Capture the cell that displays the provided text and extract its [X, Y] central coordinate. 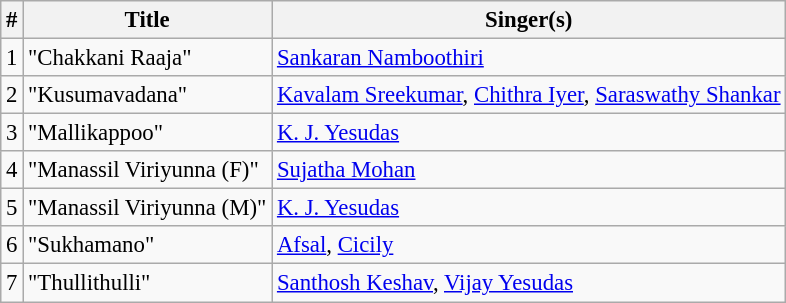
"Manassil Viriyunna (M)" [148, 208]
Singer(s) [529, 20]
"Chakkani Raaja" [148, 58]
5 [12, 208]
3 [12, 133]
Kavalam Sreekumar, Chithra Iyer, Saraswathy Shankar [529, 95]
Sujatha Mohan [529, 170]
Afsal, Cicily [529, 245]
"Kusumavadana" [148, 95]
Santhosh Keshav, Vijay Yesudas [529, 283]
Title [148, 20]
"Sukhamano" [148, 245]
"Mallikappoo" [148, 133]
"Thullithulli" [148, 283]
# [12, 20]
2 [12, 95]
1 [12, 58]
Sankaran Namboothiri [529, 58]
6 [12, 245]
4 [12, 170]
7 [12, 283]
"Manassil Viriyunna (F)" [148, 170]
